Pinpoint the cell where the given text exists, returning its (X, Y) midpoint coordinate. 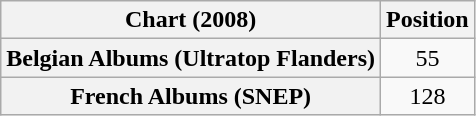
55 (428, 58)
Position (428, 20)
Chart (2008) (191, 20)
Belgian Albums (Ultratop Flanders) (191, 58)
French Albums (SNEP) (191, 96)
128 (428, 96)
